Output the (x, y) coordinate of the center of the cell containing the given text.  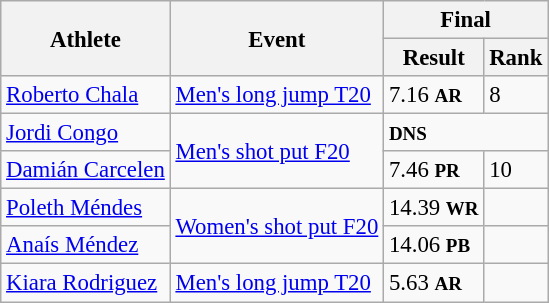
Poleth Méndes (86, 208)
Final (466, 20)
Athlete (86, 38)
Anaís Méndez (86, 245)
Roberto Chala (86, 95)
8 (516, 95)
7.46 PR (434, 170)
14.39 WR (434, 208)
Result (434, 58)
Kiara Rodriguez (86, 283)
14.06 PB (434, 245)
Jordi Congo (86, 133)
7.16 AR (434, 95)
Event (276, 38)
10 (516, 170)
Women's shot put F20 (276, 226)
Men's shot put F20 (276, 152)
DNS (466, 133)
Damián Carcelen (86, 170)
5.63 AR (434, 283)
Rank (516, 58)
